Find where the given text appears and provide that cell's center as (x, y) coordinate. 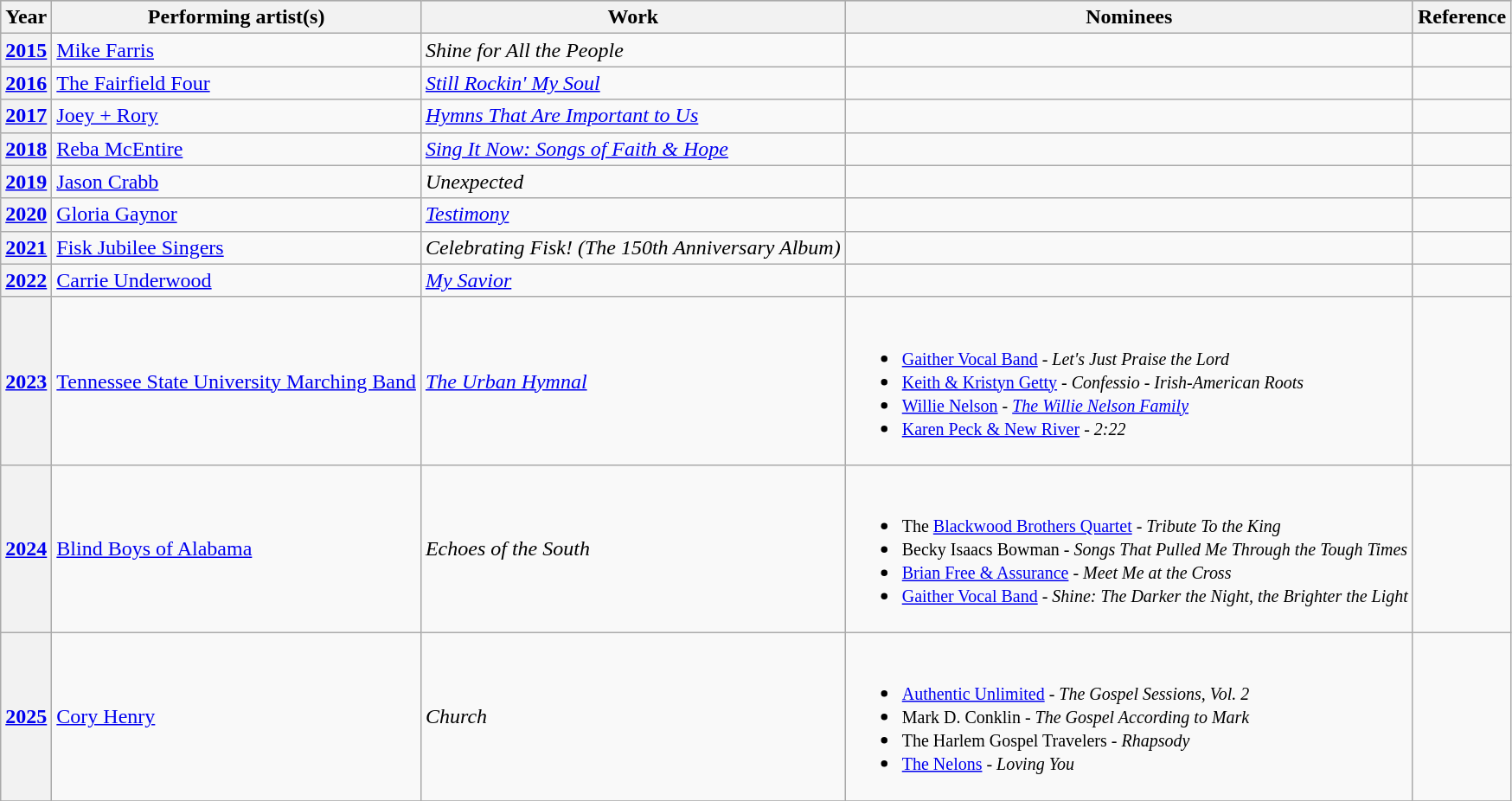
Nominees (1129, 17)
2018 (26, 149)
2021 (26, 247)
Unexpected (633, 182)
2023 (26, 381)
2019 (26, 182)
Reference (1462, 17)
Joey + Rory (237, 116)
Still Rockin' My Soul (633, 83)
Jason Crabb (237, 182)
Sing It Now: Songs of Faith & Hope (633, 149)
2017 (26, 116)
2020 (26, 215)
Gloria Gaynor (237, 215)
2015 (26, 50)
The Urban Hymnal (633, 381)
Testimony (633, 215)
2025 (26, 716)
Reba McEntire (237, 149)
Echoes of the South (633, 548)
Fisk Jubilee Singers (237, 247)
Church (633, 716)
2024 (26, 548)
Mike Farris (237, 50)
Shine for All the People (633, 50)
Year (26, 17)
2022 (26, 280)
The Fairfield Four (237, 83)
Cory Henry (237, 716)
2016 (26, 83)
Work (633, 17)
Carrie Underwood (237, 280)
Celebrating Fisk! (The 150th Anniversary Album) (633, 247)
Blind Boys of Alabama (237, 548)
My Savior (633, 280)
Performing artist(s) (237, 17)
Tennessee State University Marching Band (237, 381)
Hymns That Are Important to Us (633, 116)
